Search for the cell housing the specified text and yield its (X, Y) center coordinate. 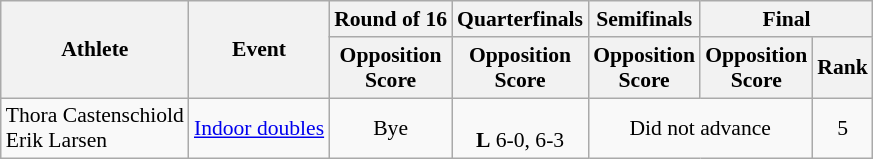
L 6-0, 6-3 (520, 128)
Event (259, 50)
Did not advance (700, 128)
Rank (842, 68)
5 (842, 128)
Semifinals (644, 19)
Round of 16 (390, 19)
Bye (390, 128)
Quarterfinals (520, 19)
Athlete (95, 50)
Final (786, 19)
Thora Castenschiold Erik Larsen (95, 128)
Indoor doubles (259, 128)
